Return [X, Y] of the center of cell containing provided text 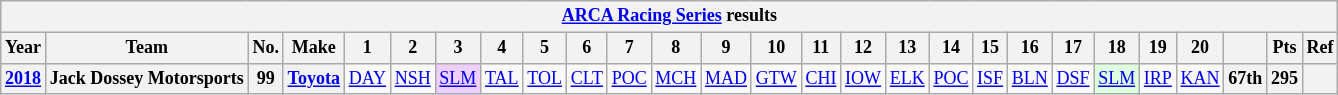
MAD [726, 78]
17 [1073, 48]
ISF [990, 78]
Ref [1320, 48]
TAL [502, 78]
10 [776, 48]
BLN [1030, 78]
CLT [586, 78]
KAN [1200, 78]
MCH [676, 78]
9 [726, 48]
2018 [24, 78]
IRP [1158, 78]
2 [412, 48]
12 [864, 48]
Year [24, 48]
Team [146, 48]
ELK [907, 78]
7 [629, 48]
DAY [367, 78]
14 [951, 48]
ARCA Racing Series results [670, 16]
3 [458, 48]
67th [1246, 78]
5 [544, 48]
6 [586, 48]
GTW [776, 78]
NSH [412, 78]
99 [266, 78]
Make [314, 48]
Toyota [314, 78]
8 [676, 48]
DSF [1073, 78]
Jack Dossey Motorsports [146, 78]
CHI [821, 78]
IOW [864, 78]
18 [1117, 48]
16 [1030, 48]
11 [821, 48]
295 [1285, 78]
1 [367, 48]
13 [907, 48]
19 [1158, 48]
15 [990, 48]
20 [1200, 48]
TOL [544, 78]
No. [266, 48]
4 [502, 48]
Pts [1285, 48]
